Return the (x, y) coordinate for the center point of the cell that contains the specified text.  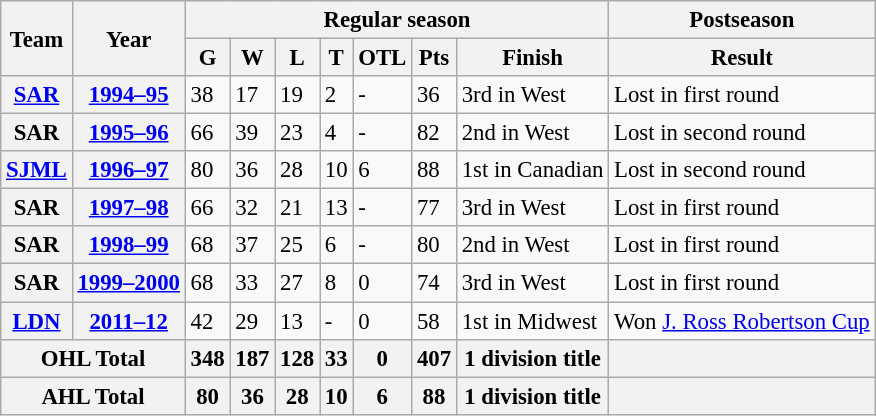
39 (252, 133)
Team (36, 38)
32 (252, 208)
37 (252, 245)
Finish (532, 58)
4 (336, 133)
1996–97 (128, 170)
82 (434, 133)
Postseason (742, 20)
L (298, 58)
W (252, 58)
OHL Total (93, 358)
Pts (434, 58)
SJML (36, 170)
1st in Canadian (532, 170)
25 (298, 245)
Regular season (396, 20)
38 (208, 95)
1998–99 (128, 245)
G (208, 58)
1st in Midwest (532, 321)
Year (128, 38)
Won J. Ross Robertson Cup (742, 321)
1999–2000 (128, 283)
1997–98 (128, 208)
OTL (382, 58)
58 (434, 321)
17 (252, 95)
128 (298, 358)
T (336, 58)
8 (336, 283)
LDN (36, 321)
Result (742, 58)
42 (208, 321)
407 (434, 358)
23 (298, 133)
2 (336, 95)
AHL Total (93, 396)
348 (208, 358)
77 (434, 208)
29 (252, 321)
1995–96 (128, 133)
187 (252, 358)
27 (298, 283)
2011–12 (128, 321)
19 (298, 95)
1994–95 (128, 95)
74 (434, 283)
21 (298, 208)
